From the cell containing the given text, extract its center point as [x, y] coordinate. 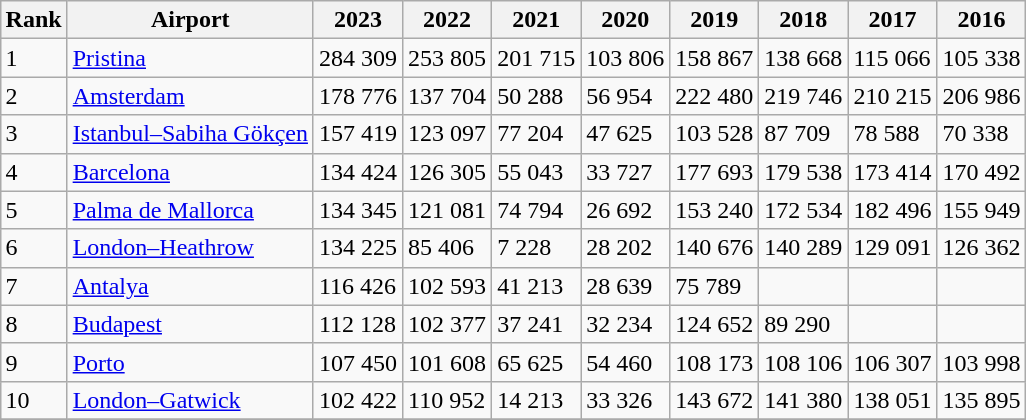
102 422 [358, 400]
2021 [536, 20]
2022 [448, 20]
105 338 [982, 58]
33 326 [626, 400]
140 676 [714, 248]
170 492 [982, 172]
206 986 [982, 96]
108 106 [804, 362]
5 [34, 210]
110 952 [448, 400]
103 528 [714, 134]
41 213 [536, 286]
112 128 [358, 324]
8 [34, 324]
123 097 [448, 134]
177 693 [714, 172]
28 639 [626, 286]
87 709 [804, 134]
28 202 [626, 248]
141 380 [804, 400]
2020 [626, 20]
London–Gatwick [190, 400]
106 307 [892, 362]
2023 [358, 20]
115 066 [892, 58]
126 305 [448, 172]
Amsterdam [190, 96]
126 362 [982, 248]
129 091 [892, 248]
6 [34, 248]
173 414 [892, 172]
Porto [190, 362]
219 746 [804, 96]
107 450 [358, 362]
143 672 [714, 400]
182 496 [892, 210]
89 290 [804, 324]
37 241 [536, 324]
178 776 [358, 96]
Budapest [190, 324]
284 309 [358, 58]
7 [34, 286]
138 668 [804, 58]
74 794 [536, 210]
134 225 [358, 248]
201 715 [536, 58]
155 949 [982, 210]
47 625 [626, 134]
2016 [982, 20]
135 895 [982, 400]
3 [34, 134]
9 [34, 362]
116 426 [358, 286]
55 043 [536, 172]
103 998 [982, 362]
70 338 [982, 134]
10 [34, 400]
179 538 [804, 172]
137 704 [448, 96]
85 406 [448, 248]
124 652 [714, 324]
14 213 [536, 400]
157 419 [358, 134]
121 081 [448, 210]
4 [34, 172]
2018 [804, 20]
103 806 [626, 58]
Airport [190, 20]
210 215 [892, 96]
134 345 [358, 210]
134 424 [358, 172]
Pristina [190, 58]
102 593 [448, 286]
2019 [714, 20]
1 [34, 58]
Barcelona [190, 172]
138 051 [892, 400]
56 954 [626, 96]
108 173 [714, 362]
77 204 [536, 134]
102 377 [448, 324]
Palma de Mallorca [190, 210]
50 288 [536, 96]
Antalya [190, 286]
London–Heathrow [190, 248]
2 [34, 96]
153 240 [714, 210]
222 480 [714, 96]
Rank [34, 20]
7 228 [536, 248]
2017 [892, 20]
33 727 [626, 172]
54 460 [626, 362]
75 789 [714, 286]
32 234 [626, 324]
65 625 [536, 362]
Istanbul–Sabiha Gökçen [190, 134]
78 588 [892, 134]
172 534 [804, 210]
158 867 [714, 58]
140 289 [804, 248]
101 608 [448, 362]
253 805 [448, 58]
26 692 [626, 210]
